For the text-containing cell, return its midpoint in [x, y] coordinate format. 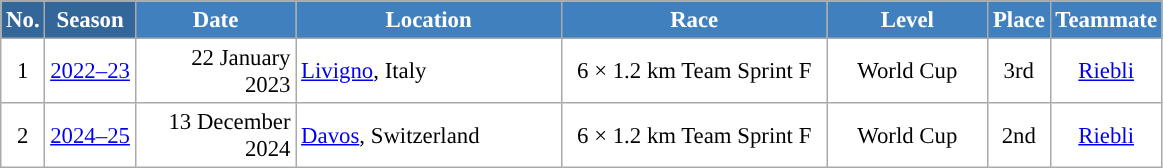
2024–25 [90, 136]
Livigno, Italy [429, 72]
Race [694, 20]
3rd [1019, 72]
Season [90, 20]
13 December 2024 [216, 136]
2022–23 [90, 72]
No. [23, 20]
1 [23, 72]
Location [429, 20]
Place [1019, 20]
Teammate [1106, 20]
22 January 2023 [216, 72]
Date [216, 20]
Level [908, 20]
2 [23, 136]
2nd [1019, 136]
Davos, Switzerland [429, 136]
